For the text-containing cell, return its midpoint in (X, Y) coordinate format. 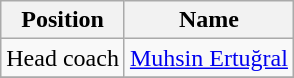
Muhsin Ertuğral (208, 58)
Name (208, 20)
Head coach (63, 58)
Position (63, 20)
